Determine the (x, y) coordinate at the center of the cell enclosing the given text.  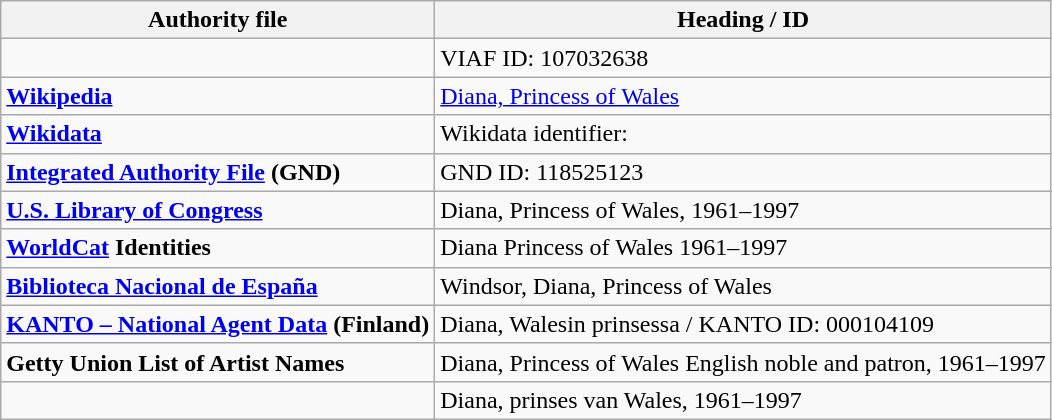
U.S. Library of Congress (218, 210)
Wikipedia (218, 96)
WorldCat Identities (218, 248)
Diana, Princess of Wales English noble and patron, 1961–1997 (744, 362)
Diana, Walesin prinsessa / KANTO ID: 000104109 (744, 324)
VIAF ID: 107032638 (744, 58)
Heading / ID (744, 20)
KANTO – National Agent Data (Finland) (218, 324)
Authority file (218, 20)
Integrated Authority File (GND) (218, 172)
Windsor, Diana, Princess of Wales (744, 286)
Getty Union List of Artist Names (218, 362)
Wikidata (218, 134)
Diana, Princess of Wales (744, 96)
Diana, Princess of Wales, 1961–1997 (744, 210)
Biblioteca Nacional de España (218, 286)
Wikidata identifier: (744, 134)
GND ID: 118525123 (744, 172)
Diana, prinses van Wales, 1961–1997 (744, 400)
Diana Princess of Wales 1961–1997 (744, 248)
